Detect which cell encompasses the target text, then output its [x, y] center coordinate. 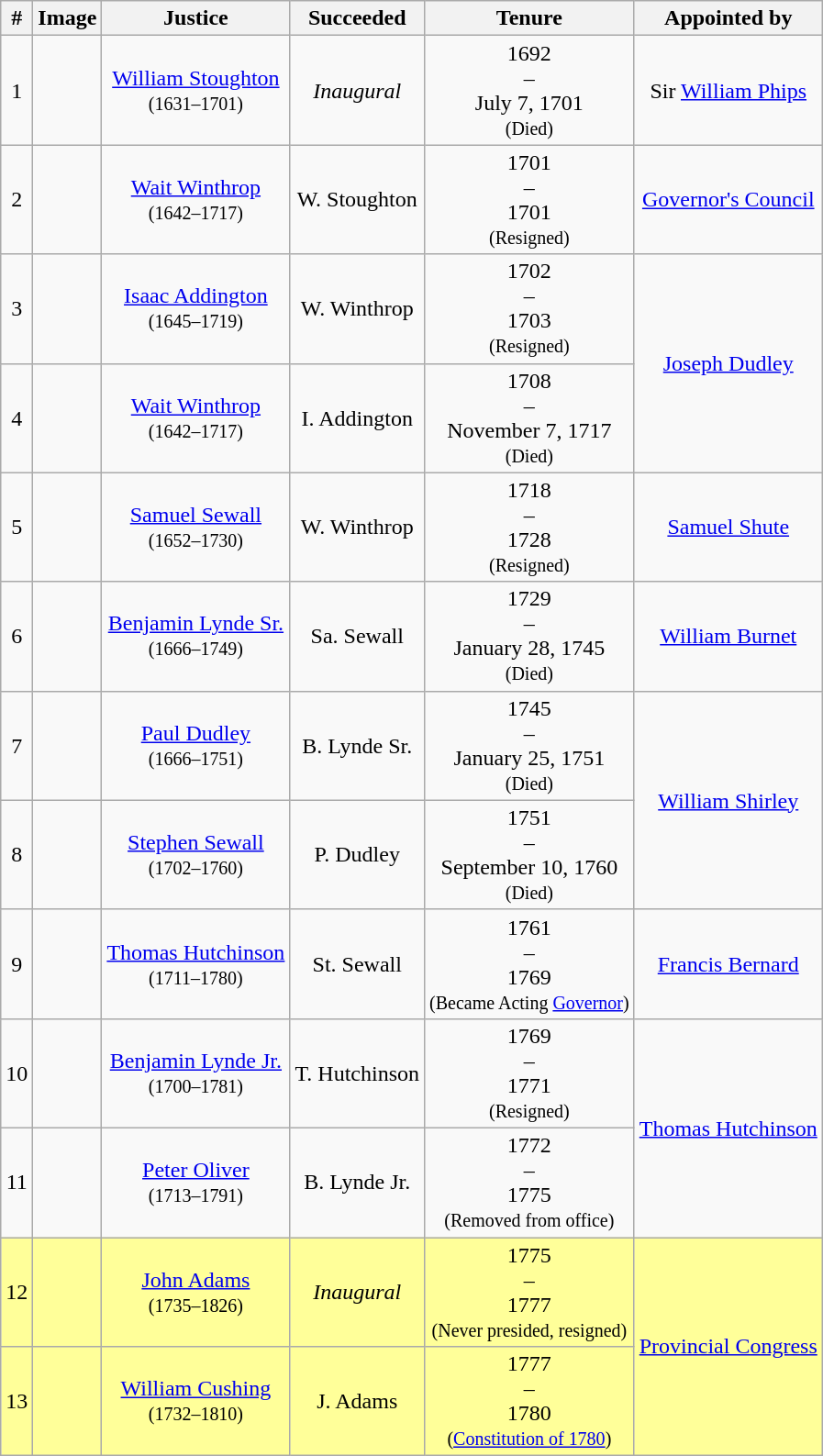
5 [17, 527]
W. Stoughton [358, 200]
Samuel Sewall(1652–1730) [196, 527]
Sir William Phips [728, 90]
B. Lynde Jr. [358, 1182]
Stephen Sewall(1702–1760) [196, 855]
J. Adams [358, 1402]
1772–1775(Removed from office) [530, 1182]
B. Lynde Sr. [358, 745]
Peter Oliver(1713–1791) [196, 1182]
12 [17, 1292]
William Burnet [728, 637]
Governor's Council [728, 200]
9 [17, 963]
Tenure [530, 18]
8 [17, 855]
Isaac Addington(1645–1719) [196, 308]
John Adams(1735–1826) [196, 1292]
1701–1701(Resigned) [530, 200]
William Cushing(1732–1810) [196, 1402]
3 [17, 308]
Sa. Sewall [358, 637]
10 [17, 1073]
1718–1728(Resigned) [530, 527]
1777–1780(Constitution of 1780) [530, 1402]
Image [68, 18]
7 [17, 745]
1692–July 7, 1701(Died) [530, 90]
Provincial Congress [728, 1346]
Appointed by [728, 18]
1702–1703(Resigned) [530, 308]
1745–January 25, 1751(Died) [530, 745]
# [17, 18]
1775–1777(Never presided, resigned) [530, 1292]
Thomas Hutchinson(1711–1780) [196, 963]
6 [17, 637]
Succeeded [358, 18]
Joseph Dudley [728, 363]
Benjamin Lynde Jr.(1700–1781) [196, 1073]
1 [17, 90]
Francis Bernard [728, 963]
4 [17, 418]
P. Dudley [358, 855]
William Stoughton(1631–1701) [196, 90]
1729–January 28, 1745(Died) [530, 637]
1769–1771(Resigned) [530, 1073]
1708–November 7, 1717(Died) [530, 418]
Justice [196, 18]
Paul Dudley(1666–1751) [196, 745]
T. Hutchinson [358, 1073]
1761–1769(Became Acting Governor) [530, 963]
I. Addington [358, 418]
Thomas Hutchinson [728, 1128]
2 [17, 200]
13 [17, 1402]
Benjamin Lynde Sr.(1666–1749) [196, 637]
1751–September 10, 1760(Died) [530, 855]
William Shirley [728, 800]
St. Sewall [358, 963]
Samuel Shute [728, 527]
11 [17, 1182]
